Output the [x, y] coordinate of the center of the cell containing the given text.  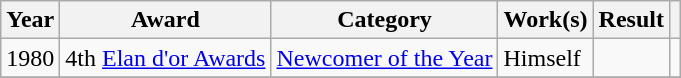
4th Elan d'or Awards [166, 58]
Newcomer of the Year [384, 58]
Award [166, 20]
Year [30, 20]
Category [384, 20]
Work(s) [546, 20]
1980 [30, 58]
Result [631, 20]
Himself [546, 58]
